Extract the [X, Y] coordinate from the center of the cell holding the provided text.  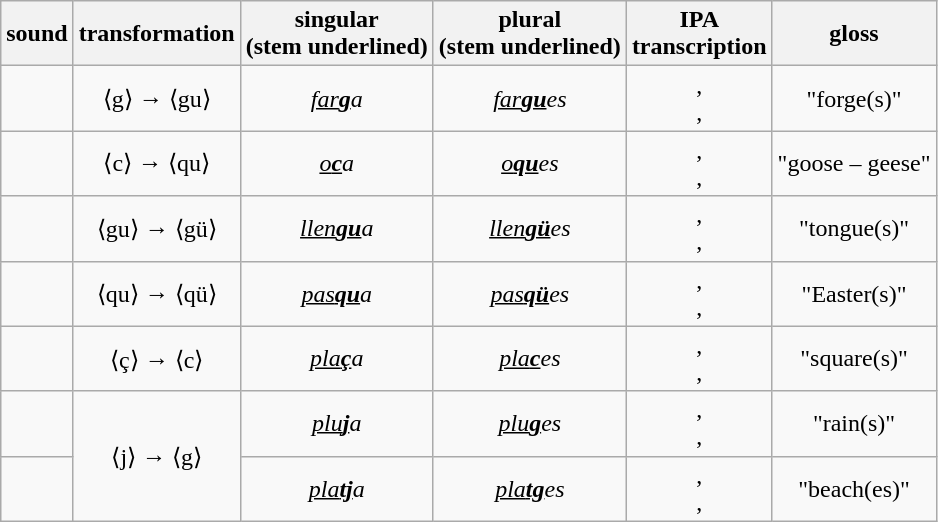
pluja [336, 424]
⟨j⟩ → ⟨g⟩ [156, 456]
oca [336, 164]
pasqua [336, 294]
places [530, 358]
fargues [530, 98]
singular (stem underlined) [336, 34]
farga [336, 98]
"goose – geese" [854, 164]
pasqües [530, 294]
⟨gu⟩ → ⟨gü⟩ [156, 228]
IPAtranscription [699, 34]
"Easter(s)" [854, 294]
"tongue(s)" [854, 228]
oques [530, 164]
platja [336, 488]
"forge(s)" [854, 98]
⟨qu⟩ → ⟨qü⟩ [156, 294]
⟨ç⟩ → ⟨c⟩ [156, 358]
plaça [336, 358]
plural (stem underlined) [530, 34]
transformation [156, 34]
"square(s)" [854, 358]
gloss [854, 34]
"rain(s)" [854, 424]
llengua [336, 228]
pluges [530, 424]
platges [530, 488]
⟨c⟩ → ⟨qu⟩ [156, 164]
llengües [530, 228]
sound [37, 34]
"beach(es)" [854, 488]
⟨g⟩ → ⟨gu⟩ [156, 98]
